Pinpoint the cell where the given text exists, returning its (X, Y) midpoint coordinate. 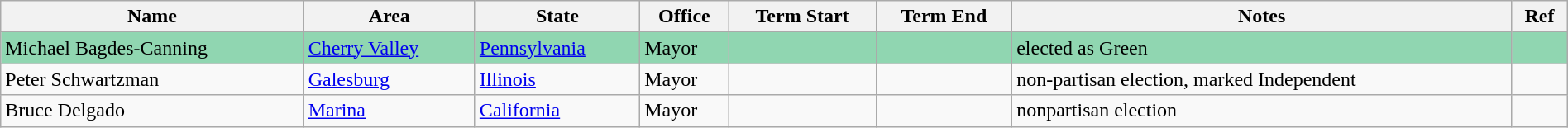
elected as Green (1262, 48)
Notes (1262, 17)
Michael Bagdes-Canning (152, 48)
Term End (944, 17)
State (557, 17)
Bruce Delgado (152, 111)
non-partisan election, marked Independent (1262, 79)
Marina (389, 111)
Name (152, 17)
Peter Schwartzman (152, 79)
Office (685, 17)
Cherry Valley (389, 48)
Galesburg (389, 79)
Term Start (802, 17)
Pennsylvania (557, 48)
Area (389, 17)
nonpartisan election (1262, 111)
California (557, 111)
Illinois (557, 79)
Ref (1540, 17)
